Return (X, Y) of the center of cell containing provided text 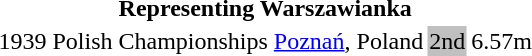
Polish Championships (160, 41)
2nd (448, 41)
Poznań, Poland (348, 41)
